Search for the cell housing the specified text and yield its [X, Y] center coordinate. 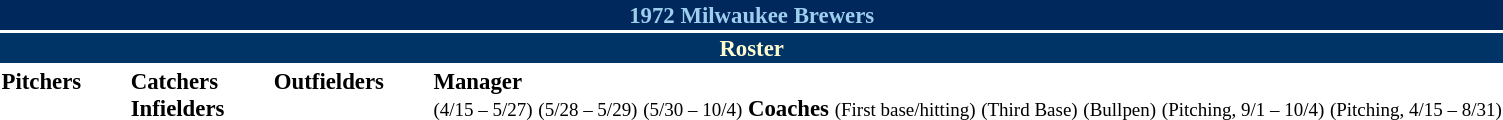
Roster [752, 48]
1972 Milwaukee Brewers [752, 15]
